Search for the cell housing the specified text and yield its (X, Y) center coordinate. 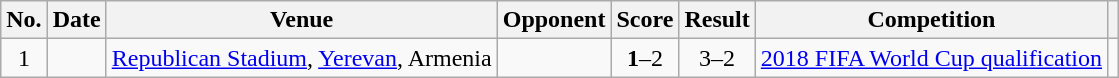
Result (717, 20)
1 (24, 58)
1–2 (645, 58)
3–2 (717, 58)
Venue (302, 20)
Date (76, 20)
No. (24, 20)
Competition (931, 20)
2018 FIFA World Cup qualification (931, 58)
Republican Stadium, Yerevan, Armenia (302, 58)
Opponent (554, 20)
Score (645, 20)
